For the text-containing cell, return its midpoint in [x, y] coordinate format. 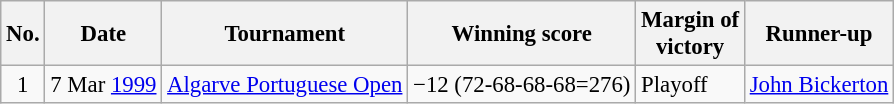
Runner-up [818, 34]
Tournament [285, 34]
−12 (72-68-68-68=276) [522, 85]
Playoff [690, 85]
1 [23, 85]
Winning score [522, 34]
Margin ofvictory [690, 34]
Algarve Portuguese Open [285, 85]
No. [23, 34]
Date [104, 34]
7 Mar 1999 [104, 85]
John Bickerton [818, 85]
